For the text-containing cell, return its midpoint in (X, Y) coordinate format. 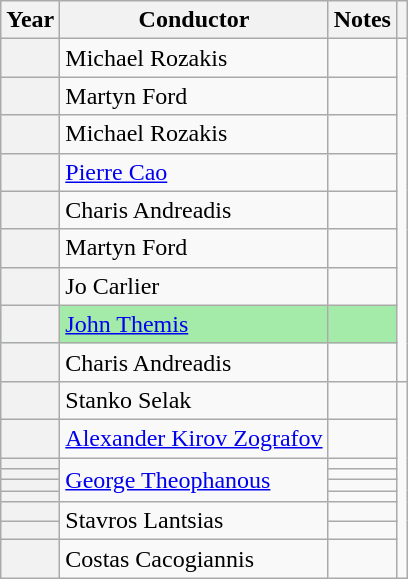
John Themis (194, 324)
Conductor (194, 20)
Costas Cacogiannis (194, 559)
Stavros Lantsias (194, 521)
Notes (362, 20)
Pierre Cao (194, 172)
Stanko Selak (194, 400)
Year (30, 20)
George Theophanous (194, 480)
Alexander Kirov Zografov (194, 438)
Jo Carlier (194, 286)
